From the cell containing the given text, extract its center point as [X, Y] coordinate. 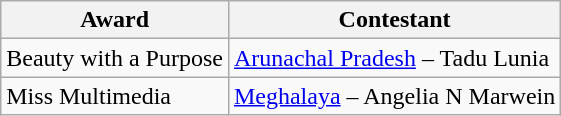
Meghalaya – Angelia N Marwein [394, 96]
Contestant [394, 20]
Miss Multimedia [115, 96]
Award [115, 20]
Beauty with a Purpose [115, 58]
Arunachal Pradesh – Tadu Lunia [394, 58]
